Search for the cell housing the specified text and yield its (x, y) center coordinate. 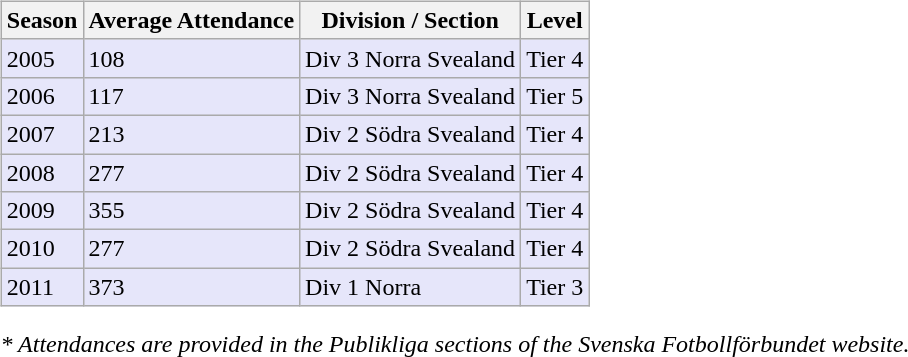
373 (192, 287)
2005 (42, 58)
Tier 3 (555, 287)
355 (192, 211)
Level (555, 20)
2006 (42, 96)
2011 (42, 287)
Average Attendance (192, 20)
Div 1 Norra (410, 287)
2008 (42, 173)
108 (192, 58)
2010 (42, 249)
2007 (42, 134)
Division / Section (410, 20)
213 (192, 134)
Tier 5 (555, 96)
Season (42, 20)
2009 (42, 211)
117 (192, 96)
